Extract the (x, y) coordinate from the center of the cell holding the provided text.  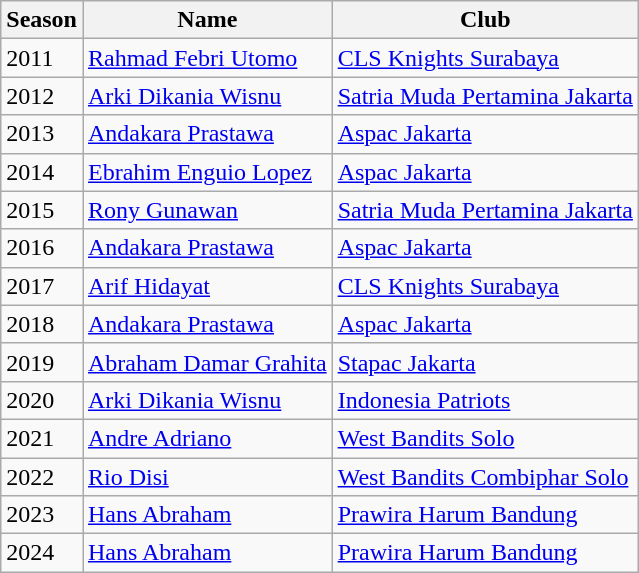
2015 (42, 210)
Indonesia Patriots (485, 400)
2012 (42, 96)
Arif Hidayat (207, 286)
Ebrahim Enguio Lopez (207, 172)
West Bandits Solo (485, 438)
2022 (42, 477)
2020 (42, 400)
2023 (42, 515)
Name (207, 20)
Season (42, 20)
2019 (42, 362)
2014 (42, 172)
Rahmad Febri Utomo (207, 58)
Stapac Jakarta (485, 362)
2016 (42, 248)
2021 (42, 438)
2011 (42, 58)
2024 (42, 553)
Rio Disi (207, 477)
2013 (42, 134)
2017 (42, 286)
Club (485, 20)
Abraham Damar Grahita (207, 362)
West Bandits Combiphar Solo (485, 477)
Rony Gunawan (207, 210)
Andre Adriano (207, 438)
2018 (42, 324)
